Determine the [X, Y] coordinate at the center of the cell enclosing the given text.  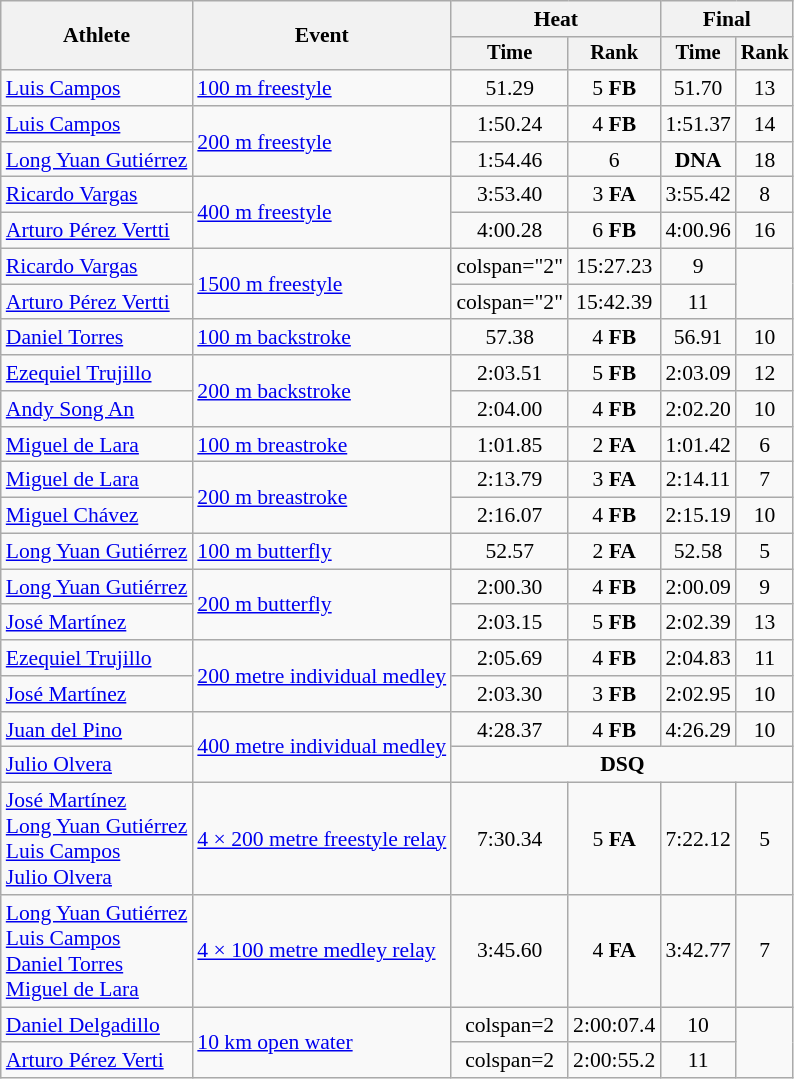
1:51.37 [698, 124]
Long Yuan GutiérrezLuis CamposDaniel TorresMiguel de Lara [97, 951]
14 [765, 124]
3:45.60 [510, 951]
3:42.77 [698, 951]
2:00.09 [698, 587]
Arturo Pérez Verti [97, 1061]
DSQ [622, 765]
10 km open water [322, 1042]
4:00.96 [698, 231]
100 m freestyle [322, 88]
56.91 [698, 338]
2:00:07.4 [614, 1025]
José MartínezLong Yuan GutiérrezLuis CamposJulio Olvera [97, 839]
8 [765, 195]
12 [765, 373]
15:27.23 [614, 267]
4 × 200 metre freestyle relay [322, 839]
400 m freestyle [322, 212]
2:03.30 [510, 694]
1:54.46 [510, 160]
Miguel Chávez [97, 516]
52.58 [698, 552]
2:03.15 [510, 623]
4 × 100 metre medley relay [322, 951]
16 [765, 231]
100 m butterfly [322, 552]
2:04.83 [698, 658]
15:42.39 [614, 302]
Andy Song An [97, 409]
Athlete [97, 36]
5 FA [614, 839]
2:14.11 [698, 480]
3 FB [614, 694]
200 metre individual medley [322, 676]
2:00.30 [510, 587]
51.29 [510, 88]
1:01.42 [698, 445]
Event [322, 36]
DNA [698, 160]
1:50.24 [510, 124]
7:22.12 [698, 839]
57.38 [510, 338]
52.57 [510, 552]
400 metre individual medley [322, 748]
51.70 [698, 88]
18 [765, 160]
3:55.42 [698, 195]
100 m breastroke [322, 445]
200 m backstroke [322, 390]
2:02.39 [698, 623]
2:04.00 [510, 409]
200 m butterfly [322, 604]
3:53.40 [510, 195]
200 m freestyle [322, 142]
7:30.34 [510, 839]
2:15.19 [698, 516]
4 FA [614, 951]
2:02.20 [698, 409]
2:16.07 [510, 516]
1:01.85 [510, 445]
Final [726, 19]
4:00.28 [510, 231]
1500 m freestyle [322, 284]
2:00:55.2 [614, 1061]
4:28.37 [510, 730]
Juan del Pino [97, 730]
6 FB [614, 231]
Daniel Delgadillo [97, 1025]
Heat [556, 19]
200 m breastroke [322, 498]
2:03.51 [510, 373]
2:05.69 [510, 658]
2:02.95 [698, 694]
Daniel Torres [97, 338]
Julio Olvera [97, 765]
2:03.09 [698, 373]
100 m backstroke [322, 338]
4:26.29 [698, 730]
2:13.79 [510, 480]
